Capture the cell that displays the provided text and extract its [X, Y] central coordinate. 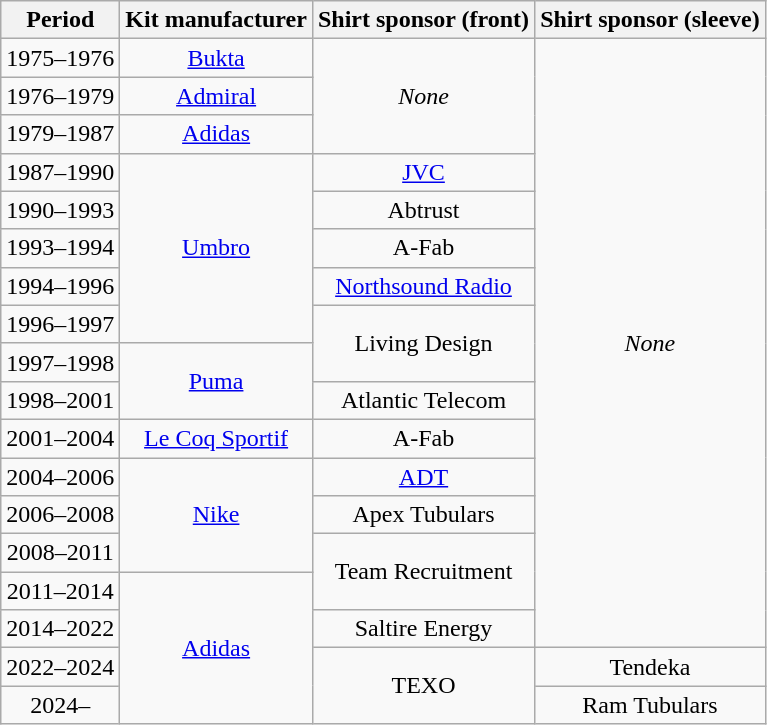
Puma [216, 381]
Northsound Radio [423, 286]
1996–1997 [60, 324]
2001–2004 [60, 438]
Team Recruitment [423, 572]
Ram Tubulars [650, 705]
2011–2014 [60, 591]
1990–1993 [60, 210]
Abtrust [423, 210]
1993–1994 [60, 248]
Apex Tubulars [423, 515]
2014–2022 [60, 629]
2008–2011 [60, 553]
ADT [423, 477]
Le Coq Sportif [216, 438]
1979–1987 [60, 134]
1976–1979 [60, 96]
1987–1990 [60, 172]
JVC [423, 172]
2004–2006 [60, 477]
Kit manufacturer [216, 20]
TEXO [423, 686]
2022–2024 [60, 667]
Saltire Energy [423, 629]
Tendeka [650, 667]
Shirt sponsor (sleeve) [650, 20]
Period [60, 20]
Living Design [423, 343]
Shirt sponsor (front) [423, 20]
Nike [216, 515]
2024– [60, 705]
Bukta [216, 58]
2006–2008 [60, 515]
Admiral [216, 96]
1998–2001 [60, 400]
1997–1998 [60, 362]
1975–1976 [60, 58]
1994–1996 [60, 286]
Umbro [216, 248]
Atlantic Telecom [423, 400]
